Scan for the cell matching the given text and deliver its [x, y] coordinate at center. 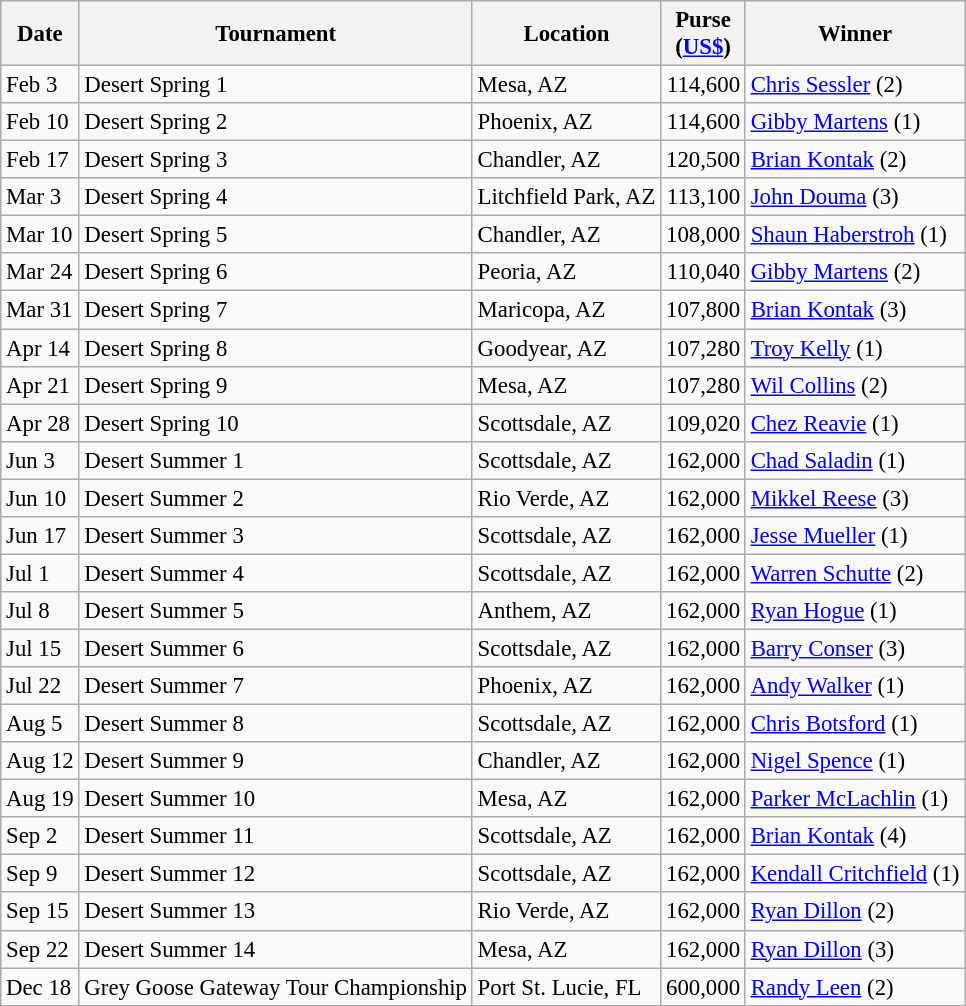
Winner [854, 34]
Desert Summer 5 [276, 611]
Jul 22 [40, 686]
Apr 14 [40, 348]
Jul 8 [40, 611]
Tournament [276, 34]
Jun 10 [40, 498]
Jun 17 [40, 536]
Sep 15 [40, 912]
Wil Collins (2) [854, 385]
Feb 17 [40, 160]
Mikkel Reese (3) [854, 498]
Aug 19 [40, 799]
Chez Reavie (1) [854, 423]
Brian Kontak (4) [854, 836]
Desert Summer 7 [276, 686]
Chris Botsford (1) [854, 724]
Peoria, AZ [566, 273]
Jun 3 [40, 460]
Desert Summer 12 [276, 874]
109,020 [704, 423]
Desert Spring 9 [276, 385]
Jul 1 [40, 573]
Desert Spring 6 [276, 273]
Shaun Haberstroh (1) [854, 235]
Warren Schutte (2) [854, 573]
Chris Sessler (2) [854, 85]
Grey Goose Gateway Tour Championship [276, 987]
Desert Summer 11 [276, 836]
107,800 [704, 310]
Andy Walker (1) [854, 686]
Dec 18 [40, 987]
Jul 15 [40, 648]
Aug 5 [40, 724]
Litchfield Park, AZ [566, 197]
Gibby Martens (2) [854, 273]
Date [40, 34]
John Douma (3) [854, 197]
Nigel Spence (1) [854, 761]
Desert Summer 14 [276, 949]
Desert Summer 4 [276, 573]
Desert Spring 5 [276, 235]
113,100 [704, 197]
Parker McLachlin (1) [854, 799]
Jesse Mueller (1) [854, 536]
Feb 10 [40, 122]
Maricopa, AZ [566, 310]
Purse(US$) [704, 34]
Apr 21 [40, 385]
Desert Spring 8 [276, 348]
Ryan Dillon (3) [854, 949]
Desert Spring 1 [276, 85]
Chad Saladin (1) [854, 460]
Barry Conser (3) [854, 648]
Desert Summer 13 [276, 912]
Goodyear, AZ [566, 348]
Desert Summer 8 [276, 724]
Ryan Dillon (2) [854, 912]
Brian Kontak (3) [854, 310]
Sep 2 [40, 836]
Aug 12 [40, 761]
Desert Summer 1 [276, 460]
Desert Summer 3 [276, 536]
Desert Spring 4 [276, 197]
Brian Kontak (2) [854, 160]
108,000 [704, 235]
Feb 3 [40, 85]
Desert Spring 3 [276, 160]
Mar 24 [40, 273]
110,040 [704, 273]
Desert Spring 2 [276, 122]
Randy Leen (2) [854, 987]
Troy Kelly (1) [854, 348]
Anthem, AZ [566, 611]
120,500 [704, 160]
Port St. Lucie, FL [566, 987]
Desert Spring 7 [276, 310]
Desert Summer 6 [276, 648]
Mar 3 [40, 197]
Sep 22 [40, 949]
Desert Summer 9 [276, 761]
Apr 28 [40, 423]
Mar 10 [40, 235]
Kendall Critchfield (1) [854, 874]
Ryan Hogue (1) [854, 611]
Sep 9 [40, 874]
Desert Spring 10 [276, 423]
Gibby Martens (1) [854, 122]
600,000 [704, 987]
Desert Summer 2 [276, 498]
Mar 31 [40, 310]
Location [566, 34]
Desert Summer 10 [276, 799]
